Search for the cell housing the specified text and yield its [X, Y] center coordinate. 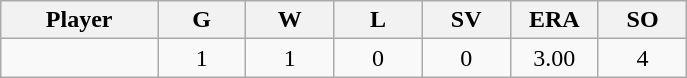
L [378, 20]
4 [642, 58]
Player [80, 20]
G [202, 20]
SV [466, 20]
3.00 [554, 58]
SO [642, 20]
ERA [554, 20]
W [290, 20]
